Return (x, y) of the center of cell containing provided text 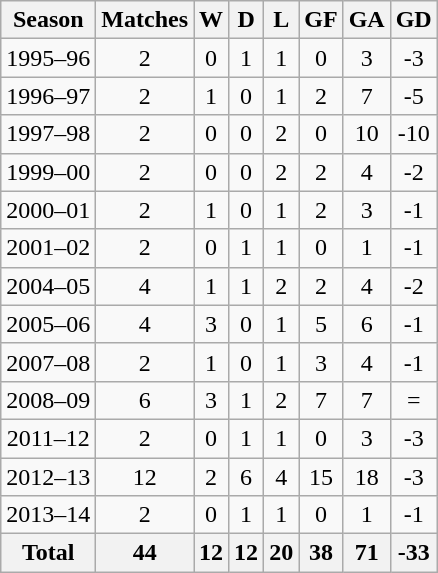
38 (321, 553)
2013–14 (48, 515)
2000–01 (48, 210)
D (246, 20)
2005–06 (48, 324)
-5 (414, 96)
GF (321, 20)
20 (282, 553)
2008–09 (48, 400)
GA (366, 20)
GD (414, 20)
1997–98 (48, 134)
-10 (414, 134)
L (282, 20)
Season (48, 20)
2001–02 (48, 248)
2004–05 (48, 286)
W (212, 20)
= (414, 400)
2011–12 (48, 438)
10 (366, 134)
18 (366, 477)
-33 (414, 553)
71 (366, 553)
44 (145, 553)
1996–97 (48, 96)
Matches (145, 20)
15 (321, 477)
1999–00 (48, 172)
2012–13 (48, 477)
5 (321, 324)
1995–96 (48, 58)
Total (48, 553)
2007–08 (48, 362)
